For the text-containing cell, return its midpoint in [x, y] coordinate format. 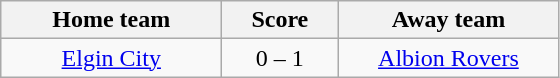
Albion Rovers [448, 58]
Score [280, 20]
Away team [448, 20]
Home team [112, 20]
0 – 1 [280, 58]
Elgin City [112, 58]
